Identify which cell holds the provided text, then report its (x, y) central coordinate. 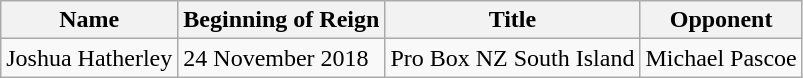
Beginning of Reign (282, 20)
Opponent (721, 20)
Title (512, 20)
Pro Box NZ South Island (512, 58)
Michael Pascoe (721, 58)
Name (90, 20)
24 November 2018 (282, 58)
Joshua Hatherley (90, 58)
